Find where the given text appears and provide that cell's center as (x, y) coordinate. 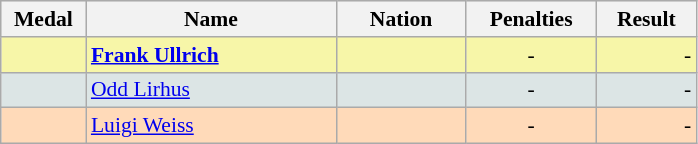
Result (646, 19)
Nation (401, 19)
Penalties (531, 19)
Frank Ullrich (211, 55)
Odd Lirhus (211, 90)
Name (211, 19)
Medal (44, 19)
Luigi Weiss (211, 126)
